Locate the cell with the specified text and output its (X, Y) center coordinate. 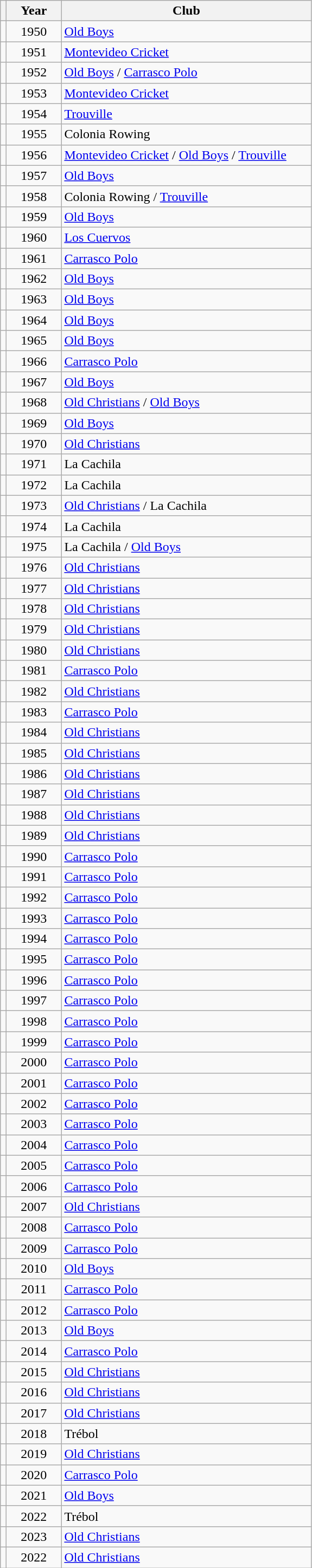
1993 (34, 918)
2002 (34, 1104)
1962 (34, 279)
1961 (34, 258)
2014 (34, 1351)
1995 (34, 960)
2015 (34, 1372)
1969 (34, 423)
Old Christians / La Cachila (187, 506)
1973 (34, 506)
2003 (34, 1124)
1975 (34, 547)
1955 (34, 134)
Los Cuervos (187, 237)
Colonia Rowing (187, 134)
Old Christians / Old Boys (187, 403)
1971 (34, 464)
1968 (34, 403)
Club (187, 11)
Trouville (187, 114)
2007 (34, 1207)
1970 (34, 444)
2021 (34, 1495)
1967 (34, 382)
2010 (34, 1269)
2017 (34, 1413)
Year (34, 11)
1960 (34, 237)
2012 (34, 1310)
1994 (34, 939)
2009 (34, 1248)
1953 (34, 93)
2023 (34, 1537)
1952 (34, 73)
2011 (34, 1290)
2020 (34, 1475)
1956 (34, 155)
2013 (34, 1331)
1959 (34, 217)
1976 (34, 567)
Colonia Rowing / Trouville (187, 196)
2001 (34, 1083)
1981 (34, 671)
1986 (34, 774)
1987 (34, 794)
1988 (34, 815)
1963 (34, 300)
1966 (34, 361)
1985 (34, 753)
1998 (34, 1021)
1983 (34, 712)
1974 (34, 526)
1954 (34, 114)
1972 (34, 485)
1964 (34, 320)
1996 (34, 980)
1978 (34, 609)
1977 (34, 588)
2004 (34, 1145)
2006 (34, 1186)
1979 (34, 630)
2016 (34, 1392)
1999 (34, 1042)
1951 (34, 52)
1997 (34, 1001)
1980 (34, 650)
Montevideo Cricket / Old Boys / Trouville (187, 155)
1957 (34, 176)
1982 (34, 691)
2018 (34, 1434)
Old Boys / Carrasco Polo (187, 73)
1992 (34, 897)
1984 (34, 733)
1958 (34, 196)
La Cachila / Old Boys (187, 547)
1991 (34, 877)
1965 (34, 341)
2019 (34, 1454)
1990 (34, 856)
1950 (34, 31)
1989 (34, 835)
2008 (34, 1227)
2000 (34, 1062)
2005 (34, 1165)
